Provide the [X, Y] coordinate of the cell's center where the given text is located.  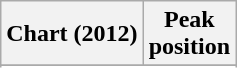
Chart (2012) [72, 34]
Peakposition [189, 34]
